Identify which cell holds the provided text, then report its [x, y] central coordinate. 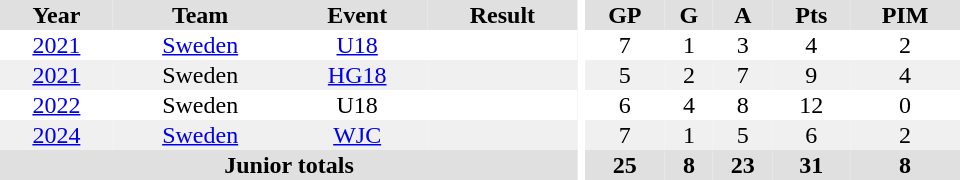
A [743, 15]
Pts [812, 15]
WJC [358, 135]
25 [625, 165]
31 [812, 165]
Event [358, 15]
12 [812, 105]
HG18 [358, 75]
Year [56, 15]
Result [502, 15]
G [689, 15]
Junior totals [289, 165]
3 [743, 45]
9 [812, 75]
2022 [56, 105]
Team [200, 15]
2024 [56, 135]
23 [743, 165]
PIM [905, 15]
0 [905, 105]
GP [625, 15]
